Pinpoint the cell where the given text exists, returning its [X, Y] midpoint coordinate. 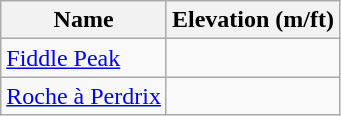
Fiddle Peak [84, 58]
Elevation (m/ft) [252, 20]
Name [84, 20]
Roche à Perdrix [84, 96]
